Locate the cell with the specified text and output its [x, y] center coordinate. 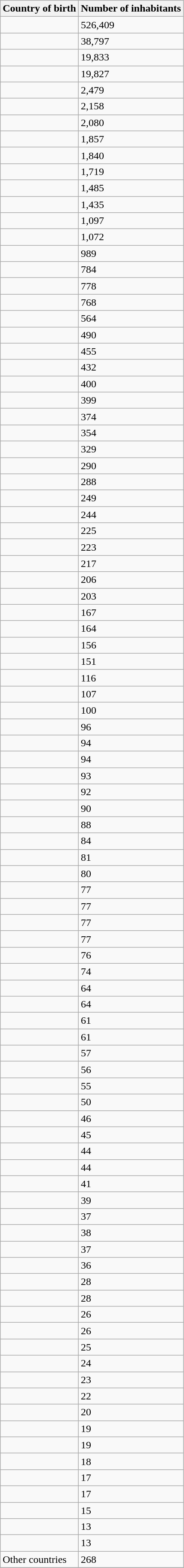
90 [131, 808]
1,072 [131, 237]
217 [131, 564]
107 [131, 694]
80 [131, 874]
249 [131, 498]
354 [131, 433]
92 [131, 792]
25 [131, 1347]
329 [131, 449]
41 [131, 1184]
Country of birth [40, 9]
56 [131, 1070]
22 [131, 1396]
81 [131, 857]
223 [131, 547]
18 [131, 1461]
23 [131, 1380]
1,485 [131, 188]
564 [131, 319]
399 [131, 400]
290 [131, 465]
989 [131, 253]
1,857 [131, 139]
2,479 [131, 90]
400 [131, 384]
2,158 [131, 106]
374 [131, 416]
768 [131, 302]
526,409 [131, 25]
288 [131, 482]
84 [131, 841]
206 [131, 580]
2,080 [131, 123]
39 [131, 1200]
1,840 [131, 155]
164 [131, 629]
455 [131, 351]
74 [131, 971]
38 [131, 1233]
225 [131, 531]
88 [131, 825]
15 [131, 1510]
490 [131, 335]
96 [131, 727]
778 [131, 286]
Number of inhabitants [131, 9]
50 [131, 1102]
36 [131, 1266]
1,097 [131, 221]
46 [131, 1119]
167 [131, 612]
57 [131, 1053]
244 [131, 515]
1,719 [131, 172]
203 [131, 596]
19,833 [131, 57]
151 [131, 661]
100 [131, 710]
19,827 [131, 74]
156 [131, 645]
Other countries [40, 1559]
20 [131, 1412]
93 [131, 776]
432 [131, 368]
268 [131, 1559]
38,797 [131, 41]
55 [131, 1086]
76 [131, 955]
45 [131, 1135]
24 [131, 1363]
1,435 [131, 205]
784 [131, 270]
116 [131, 678]
